Pinpoint the cell where the given text exists, returning its (x, y) midpoint coordinate. 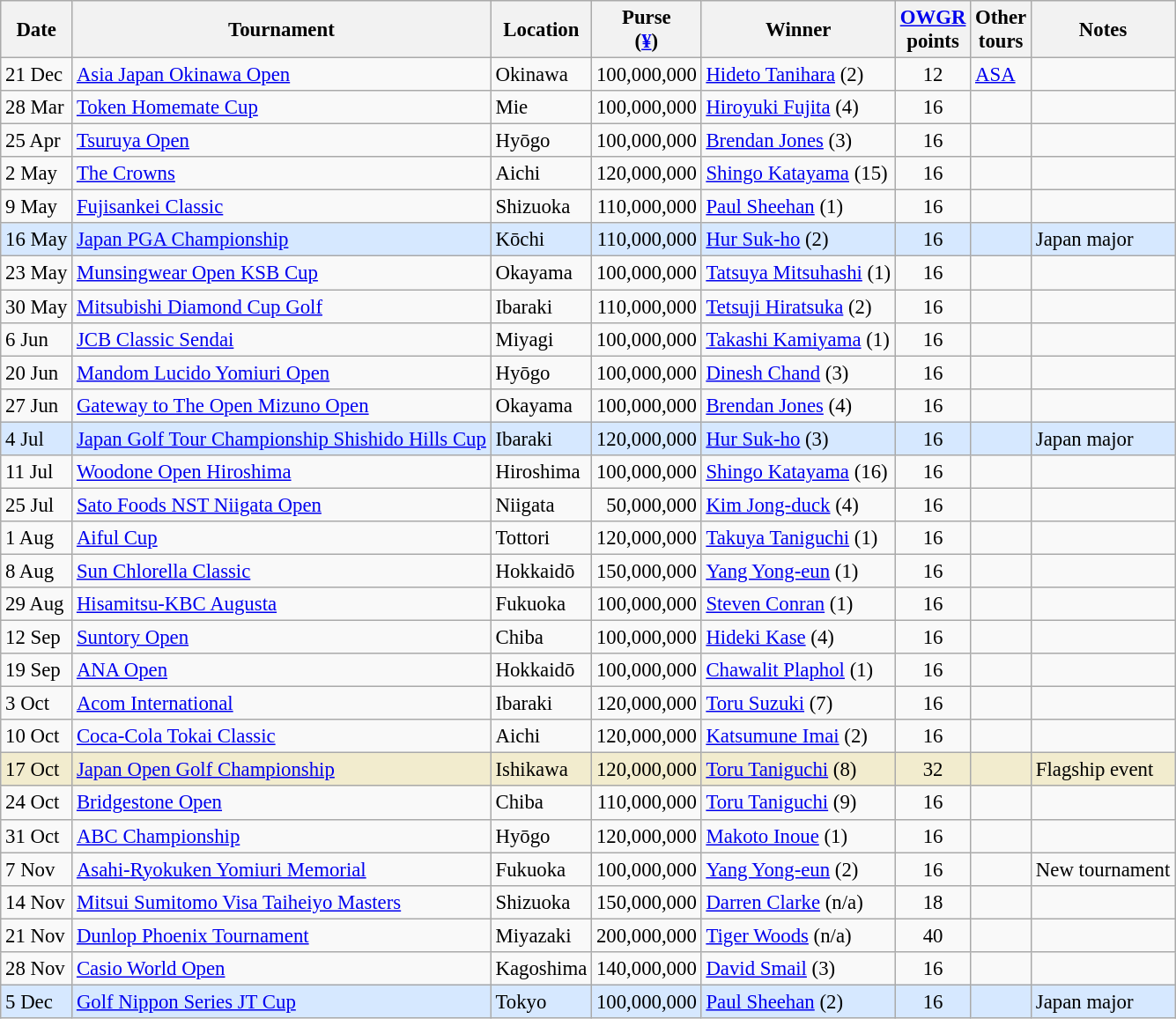
Brendan Jones (3) (798, 141)
20 Jun (37, 373)
Toru Taniguchi (9) (798, 803)
Steven Conran (1) (798, 604)
8 Aug (37, 571)
Hideto Tanihara (2) (798, 75)
200,000,000 (647, 935)
6 Jun (37, 339)
2 May (37, 174)
Katsumune Imai (2) (798, 736)
12 (932, 75)
Brendan Jones (4) (798, 405)
Makoto Inoue (1) (798, 836)
Tsuruya Open (282, 141)
Kim Jong-duck (4) (798, 505)
Suntory Open (282, 638)
ANA Open (282, 670)
Munsingwear Open KSB Cup (282, 273)
Toru Taniguchi (8) (798, 770)
Coca-Cola Tokai Classic (282, 736)
11 Jul (37, 472)
Mitsubishi Diamond Cup Golf (282, 306)
Japan Open Golf Championship (282, 770)
Notes (1103, 30)
Hideki Kase (4) (798, 638)
Kōchi (541, 240)
Hur Suk-ho (3) (798, 439)
Hiroshima (541, 472)
Flagship event (1103, 770)
Dunlop Phoenix Tournament (282, 935)
50,000,000 (647, 505)
21 Dec (37, 75)
30 May (37, 306)
Token Homemate Cup (282, 107)
Japan Golf Tour Championship Shishido Hills Cup (282, 439)
Mie (541, 107)
19 Sep (37, 670)
Tottori (541, 538)
Tokyo (541, 1001)
Kagoshima (541, 969)
Casio World Open (282, 969)
Japan PGA Championship (282, 240)
Sun Chlorella Classic (282, 571)
Asia Japan Okinawa Open (282, 75)
Gateway to The Open Mizuno Open (282, 405)
ASA (1001, 75)
Woodone Open Hiroshima (282, 472)
Yang Yong-eun (1) (798, 571)
Acom International (282, 704)
9 May (37, 207)
10 Oct (37, 736)
Hur Suk-ho (2) (798, 240)
3 Oct (37, 704)
Othertours (1001, 30)
Miyazaki (541, 935)
Sato Foods NST Niigata Open (282, 505)
Darren Clarke (n/a) (798, 902)
Tournament (282, 30)
Yang Yong-eun (2) (798, 869)
23 May (37, 273)
Shingo Katayama (16) (798, 472)
Takuya Taniguchi (1) (798, 538)
OWGRpoints (932, 30)
1 Aug (37, 538)
Tatsuya Mitsuhashi (1) (798, 273)
Toru Suzuki (7) (798, 704)
Tiger Woods (n/a) (798, 935)
28 Nov (37, 969)
21 Nov (37, 935)
Purse(¥) (647, 30)
Shingo Katayama (15) (798, 174)
Location (541, 30)
Date (37, 30)
4 Jul (37, 439)
Aiful Cup (282, 538)
7 Nov (37, 869)
Hisamitsu-KBC Augusta (282, 604)
Chawalit Plaphol (1) (798, 670)
The Crowns (282, 174)
14 Nov (37, 902)
32 (932, 770)
David Smail (3) (798, 969)
16 May (37, 240)
Tetsuji Hiratsuka (2) (798, 306)
Ishikawa (541, 770)
18 (932, 902)
5 Dec (37, 1001)
Paul Sheehan (1) (798, 207)
140,000,000 (647, 969)
New tournament (1103, 869)
ABC Championship (282, 836)
Miyagi (541, 339)
25 Apr (37, 141)
40 (932, 935)
Mitsui Sumitomo Visa Taiheiyo Masters (282, 902)
Golf Nippon Series JT Cup (282, 1001)
Niigata (541, 505)
Mandom Lucido Yomiuri Open (282, 373)
Dinesh Chand (3) (798, 373)
27 Jun (37, 405)
Bridgestone Open (282, 803)
25 Jul (37, 505)
31 Oct (37, 836)
Winner (798, 30)
24 Oct (37, 803)
JCB Classic Sendai (282, 339)
28 Mar (37, 107)
Asahi-Ryokuken Yomiuri Memorial (282, 869)
Okinawa (541, 75)
Paul Sheehan (2) (798, 1001)
29 Aug (37, 604)
Takashi Kamiyama (1) (798, 339)
Fujisankei Classic (282, 207)
Hiroyuki Fujita (4) (798, 107)
17 Oct (37, 770)
12 Sep (37, 638)
